Locate the cell with the specified text and output its [x, y] center coordinate. 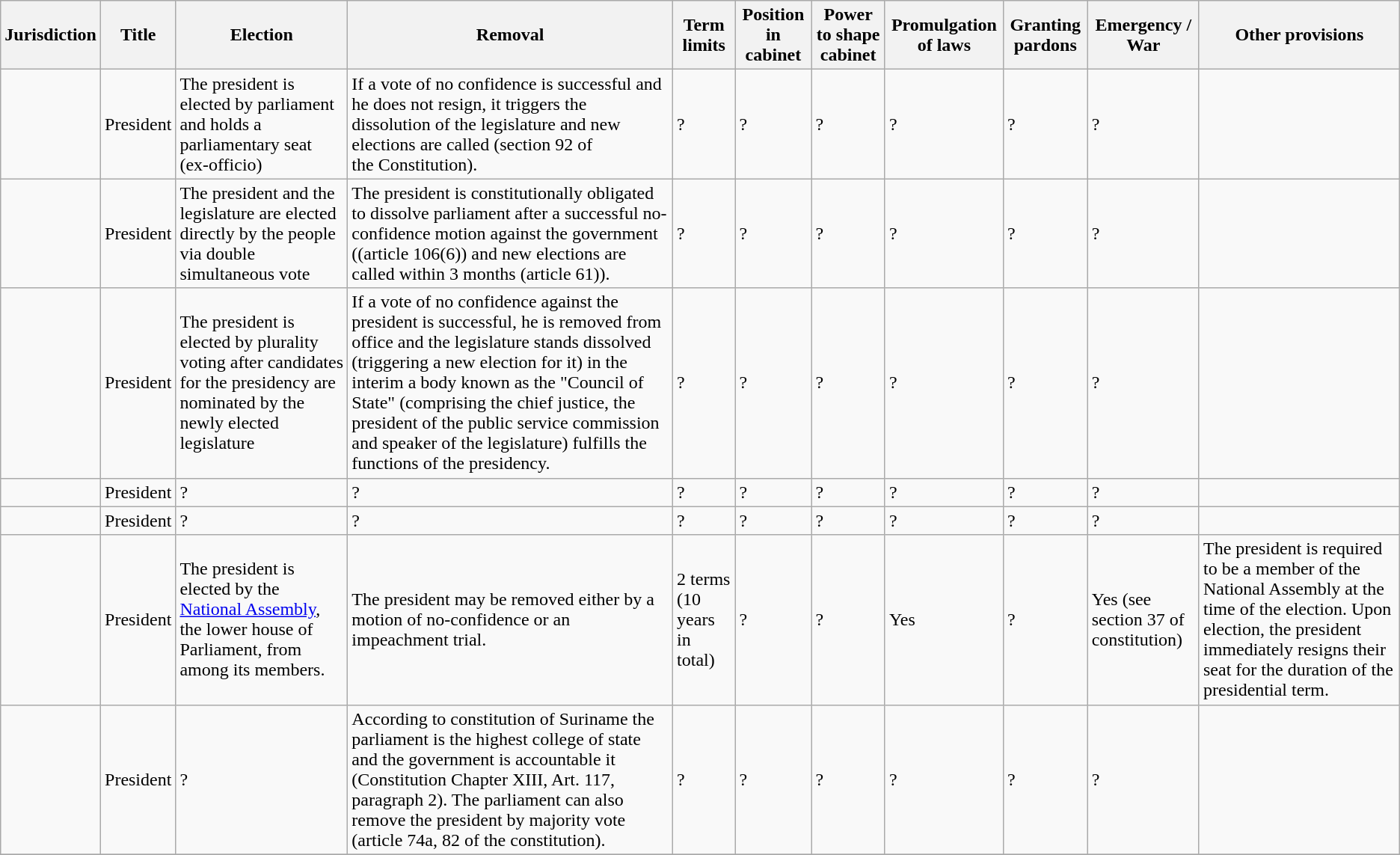
Title [138, 35]
Promulgation of laws [944, 35]
Yes (see section 37 of constitution) [1143, 619]
The president and the legislature are elected directly by the people via double simultaneous vote [262, 233]
Position in cabinet [773, 35]
Other provisions [1299, 35]
Removal [510, 35]
Election [262, 35]
The president is elected by parliament and holds a parliamentary seat (ex-officio) [262, 124]
The president may be removed either by a motion of no-confidence or an impeachment trial. [510, 619]
Yes [944, 619]
Term limits [704, 35]
The president is elected by the National Assembly, the lower house of Parliament, from among its members. [262, 619]
Granting pardons [1046, 35]
Jurisdiction [51, 35]
The president is elected by plurality voting after candidates for the presidency are nominated by the newly elected legislature [262, 383]
Power to shape cabinet [848, 35]
2 terms (10 years in total) [704, 619]
Emergency / War [1143, 35]
